Search for the cell housing the specified text and yield its [x, y] center coordinate. 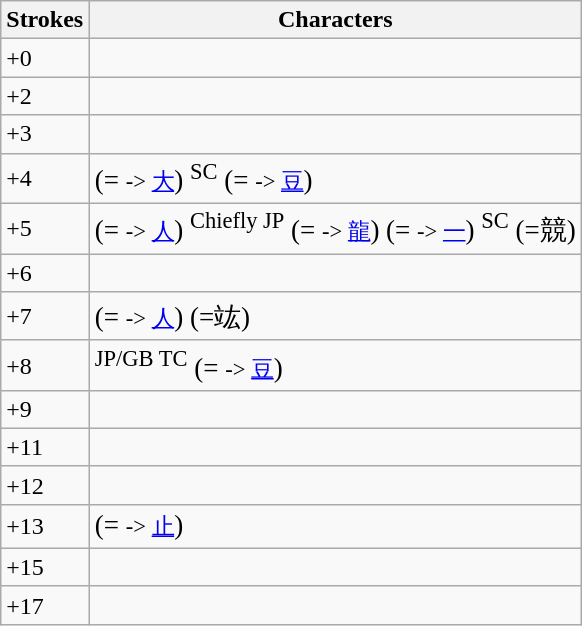
+12 [45, 485]
+17 [45, 605]
+0 [45, 58]
+11 [45, 447]
+4 [45, 178]
+9 [45, 409]
+2 [45, 96]
+15 [45, 567]
Strokes [45, 20]
(= -> 止) [336, 526]
+8 [45, 365]
+13 [45, 526]
+5 [45, 228]
(= -> 人) Chiefly JP (= -> 龍) (= -> 一) SC (=競) [336, 228]
(= -> 人) (=竑) [336, 316]
(= -> 大) SC (= -> 豆) [336, 178]
+6 [45, 273]
+7 [45, 316]
+3 [45, 134]
Characters [336, 20]
JP/GB TC (= -> 豆) [336, 365]
